Output the [X, Y] coordinate of the center of the cell containing the given text.  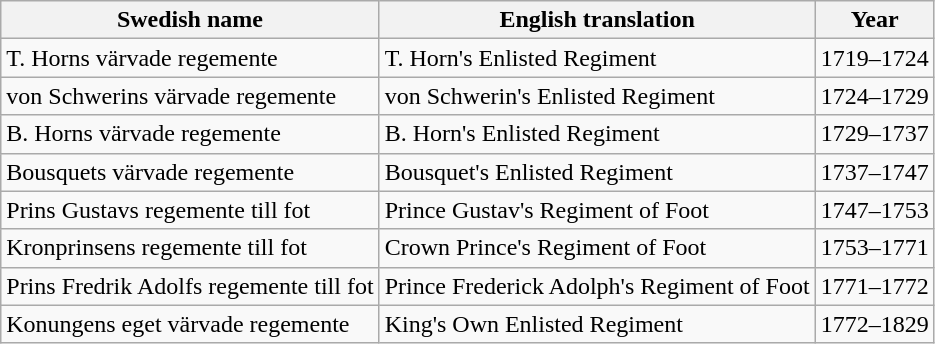
T. Horn's Enlisted Regiment [597, 58]
Prins Fredrik Adolfs regemente till fot [190, 286]
1772–1829 [874, 324]
T. Horns värvade regemente [190, 58]
Swedish name [190, 20]
1719–1724 [874, 58]
1771–1772 [874, 286]
Bousquet's Enlisted Regiment [597, 172]
Kronprinsens regemente till fot [190, 248]
English translation [597, 20]
von Schwerins värvade regemente [190, 96]
Crown Prince's Regiment of Foot [597, 248]
Prins Gustavs regemente till fot [190, 210]
Prince Gustav's Regiment of Foot [597, 210]
B. Horns värvade regemente [190, 134]
1724–1729 [874, 96]
Year [874, 20]
Prince Frederick Adolph's Regiment of Foot [597, 286]
1737–1747 [874, 172]
1753–1771 [874, 248]
B. Horn's Enlisted Regiment [597, 134]
1747–1753 [874, 210]
King's Own Enlisted Regiment [597, 324]
Bousquets värvade regemente [190, 172]
1729–1737 [874, 134]
Konungens eget värvade regemente [190, 324]
von Schwerin's Enlisted Regiment [597, 96]
